Search for the cell housing the specified text and yield its [x, y] center coordinate. 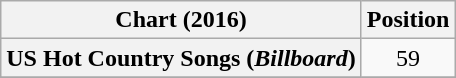
Position [408, 20]
Chart (2016) [181, 20]
US Hot Country Songs (Billboard) [181, 58]
59 [408, 58]
